Scan for the cell matching the given text and deliver its (x, y) coordinate at center. 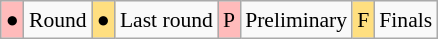
Preliminary (296, 20)
F (363, 20)
Last round (166, 20)
P (229, 20)
Finals (406, 20)
Round (58, 20)
